Determine the [x, y] coordinate at the center of the cell enclosing the given text.  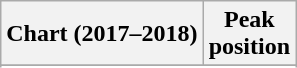
Peakposition [249, 34]
Chart (2017–2018) [102, 34]
